Provide the [x, y] coordinate of the cell's center where the given text is located.  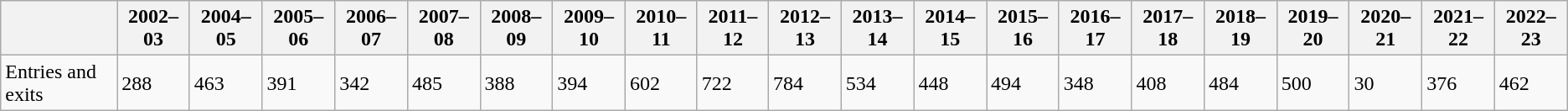
2012–13 [806, 29]
2008–09 [516, 29]
394 [590, 82]
342 [372, 82]
463 [226, 82]
2020–21 [1385, 29]
448 [950, 82]
2010–11 [661, 29]
2018–19 [1241, 29]
484 [1241, 82]
2005–06 [298, 29]
784 [806, 82]
388 [516, 82]
2015–16 [1024, 29]
462 [1531, 82]
288 [154, 82]
534 [878, 82]
500 [1313, 82]
391 [298, 82]
485 [444, 82]
2013–14 [878, 29]
2016–17 [1096, 29]
348 [1096, 82]
2014–15 [950, 29]
2002–03 [154, 29]
2011–12 [732, 29]
376 [1459, 82]
494 [1024, 82]
2007–08 [444, 29]
30 [1385, 82]
2017–18 [1168, 29]
408 [1168, 82]
2019–20 [1313, 29]
2004–05 [226, 29]
Entries and exits [59, 82]
602 [661, 82]
2022–23 [1531, 29]
2009–10 [590, 29]
2006–07 [372, 29]
2021–22 [1459, 29]
722 [732, 82]
